Detect which cell encompasses the target text, then output its [x, y] center coordinate. 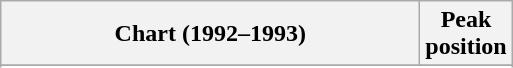
Peakposition [466, 34]
Chart (1992–1993) [210, 34]
